Return (x, y) of the center of cell containing provided text 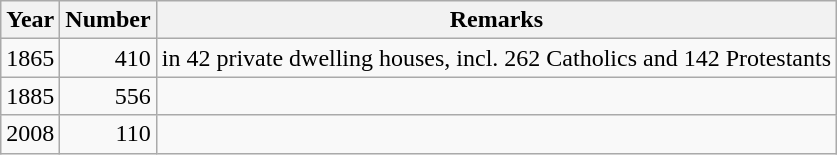
556 (108, 96)
110 (108, 134)
in 42 private dwelling houses, incl. 262 Catholics and 142 Protestants (496, 58)
1865 (30, 58)
Remarks (496, 20)
Number (108, 20)
1885 (30, 96)
2008 (30, 134)
410 (108, 58)
Year (30, 20)
